Search for the cell housing the specified text and yield its [x, y] center coordinate. 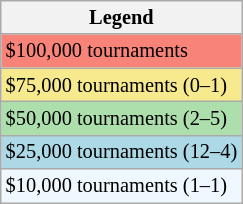
$75,000 tournaments (0–1) [122, 85]
Legend [122, 17]
$50,000 tournaments (2–5) [122, 118]
$100,000 tournaments [122, 51]
$25,000 tournaments (12–4) [122, 152]
$10,000 tournaments (1–1) [122, 186]
